Extract the (X, Y) coordinate from the center of the cell holding the provided text.  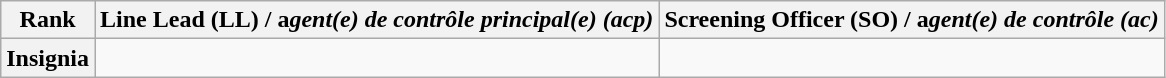
Rank (48, 20)
Screening Officer (SO) / agent(e) de contrôle (ac) (912, 20)
Insignia (48, 58)
Line Lead (LL) / agent(e) de contrôle principal(e) (acp) (377, 20)
